Determine the [X, Y] coordinate at the center of the cell enclosing the given text.  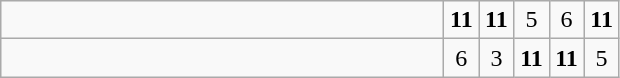
3 [496, 58]
